For the text-containing cell, return its midpoint in (X, Y) coordinate format. 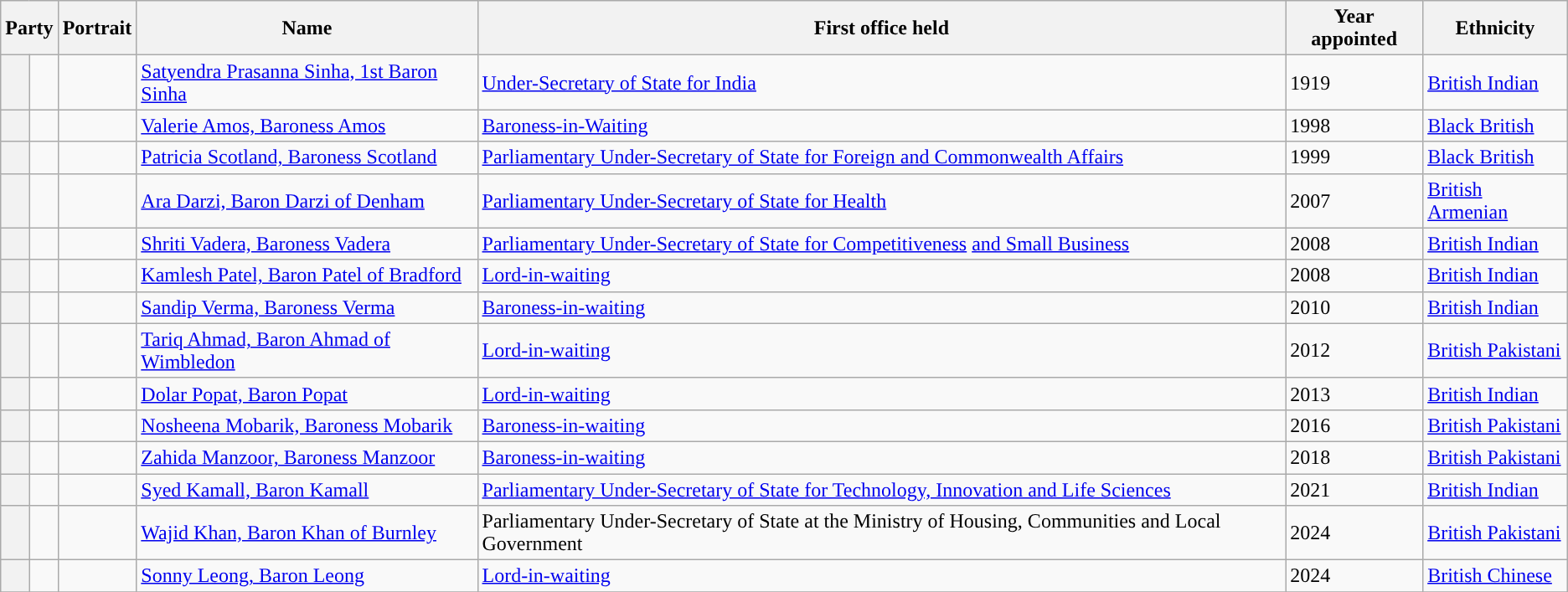
Parliamentary Under-Secretary of State for Technology, Innovation and Life Sciences (881, 490)
Parliamentary Under-Secretary of State for Foreign and Commonwealth Affairs (881, 157)
Zahida Manzoor, Baroness Manzoor (307, 457)
Portrait (97, 28)
2012 (1354, 350)
Dolar Popat, Baron Popat (307, 394)
2016 (1354, 425)
Sonny Leong, Baron Leong (307, 576)
Shriti Vadera, Baroness Vadera (307, 244)
Name (307, 28)
Ethnicity (1496, 28)
Parliamentary Under-Secretary of State at the Ministry of Housing, Communities and Local Government (881, 533)
2013 (1354, 394)
Satyendra Prasanna Sinha, 1st Baron Sinha (307, 82)
Wajid Khan, Baron Khan of Burnley (307, 533)
1999 (1354, 157)
British Chinese (1496, 576)
First office held (881, 28)
Nosheena Mobarik, Baroness Mobarik (307, 425)
Ara Darzi, Baron Darzi of Denham (307, 201)
Sandip Verma, Baroness Verma (307, 307)
2021 (1354, 490)
Party (29, 28)
British Armenian (1496, 201)
2010 (1354, 307)
2018 (1354, 457)
Year appointed (1354, 28)
Baroness-in-Waiting (881, 126)
Parliamentary Under-Secretary of State for Health (881, 201)
Under-Secretary of State for India (881, 82)
Kamlesh Patel, Baron Patel of Bradford (307, 275)
1919 (1354, 82)
2007 (1354, 201)
Patricia Scotland, Baroness Scotland (307, 157)
Syed Kamall, Baron Kamall (307, 490)
Parliamentary Under-Secretary of State for Competitiveness and Small Business (881, 244)
1998 (1354, 126)
Valerie Amos, Baroness Amos (307, 126)
Tariq Ahmad, Baron Ahmad of Wimbledon (307, 350)
